Search for the cell housing the specified text and yield its (x, y) center coordinate. 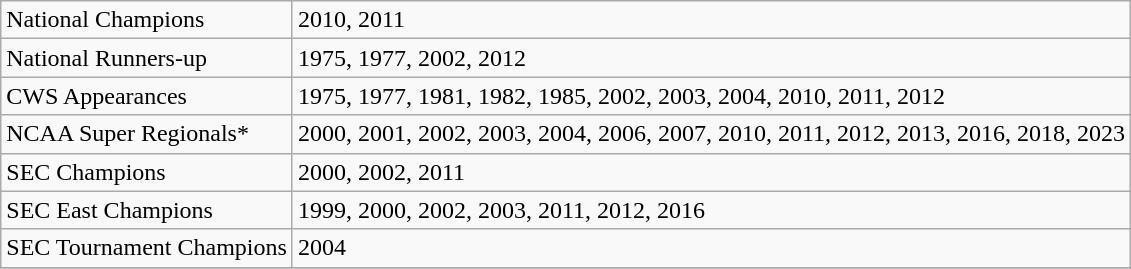
NCAA Super Regionals* (147, 134)
1975, 1977, 1981, 1982, 1985, 2002, 2003, 2004, 2010, 2011, 2012 (711, 96)
SEC East Champions (147, 210)
2004 (711, 248)
SEC Tournament Champions (147, 248)
2010, 2011 (711, 20)
1999, 2000, 2002, 2003, 2011, 2012, 2016 (711, 210)
SEC Champions (147, 172)
National Champions (147, 20)
CWS Appearances (147, 96)
1975, 1977, 2002, 2012 (711, 58)
2000, 2001, 2002, 2003, 2004, 2006, 2007, 2010, 2011, 2012, 2013, 2016, 2018, 2023 (711, 134)
2000, 2002, 2011 (711, 172)
National Runners-up (147, 58)
